Determine the (x, y) coordinate at the center of the cell enclosing the given text.  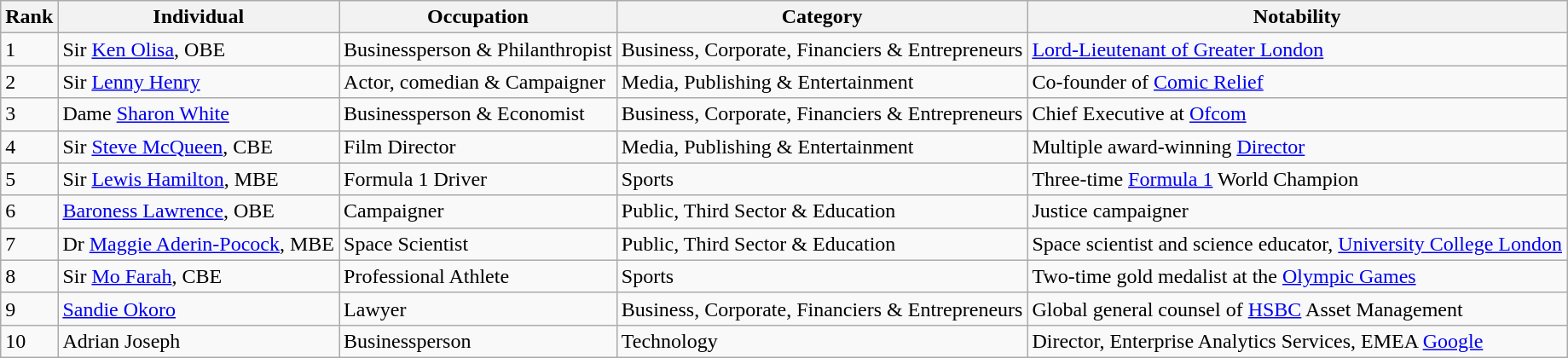
Sandie Okoro (199, 309)
Sir Mo Farah, CBE (199, 276)
Individual (199, 17)
Director, Enterprise Analytics Services, EMEA Google (1298, 341)
Professional Athlete (478, 276)
Sir Steve McQueen, CBE (199, 147)
Lord-Lieutenant of Greater London (1298, 49)
Sir Ken Olisa, OBE (199, 49)
Lawyer (478, 309)
Baroness Lawrence, OBE (199, 211)
Occupation (478, 17)
4 (29, 147)
Category (822, 17)
Formula 1 Driver (478, 179)
1 (29, 49)
Adrian Joseph (199, 341)
Dr Maggie Aderin-Pocock, MBE (199, 244)
10 (29, 341)
6 (29, 211)
Technology (822, 341)
Sir Lewis Hamilton, MBE (199, 179)
Multiple award-winning Director (1298, 147)
Global general counsel of HSBC Asset Management (1298, 309)
Justice campaigner (1298, 211)
3 (29, 114)
Space Scientist (478, 244)
Three-time Formula 1 World Champion (1298, 179)
Dame Sharon White (199, 114)
Businessperson (478, 341)
9 (29, 309)
Rank (29, 17)
Space scientist and science educator, University College London (1298, 244)
Campaigner (478, 211)
Co-founder of Comic Relief (1298, 82)
Chief Executive at Ofcom (1298, 114)
Actor, comedian & Campaigner (478, 82)
8 (29, 276)
2 (29, 82)
Businessperson & Economist (478, 114)
7 (29, 244)
Businessperson & Philanthropist (478, 49)
5 (29, 179)
Film Director (478, 147)
Sir Lenny Henry (199, 82)
Two-time gold medalist at the Olympic Games (1298, 276)
Notability (1298, 17)
